Pinpoint the cell where the given text exists, returning its (X, Y) midpoint coordinate. 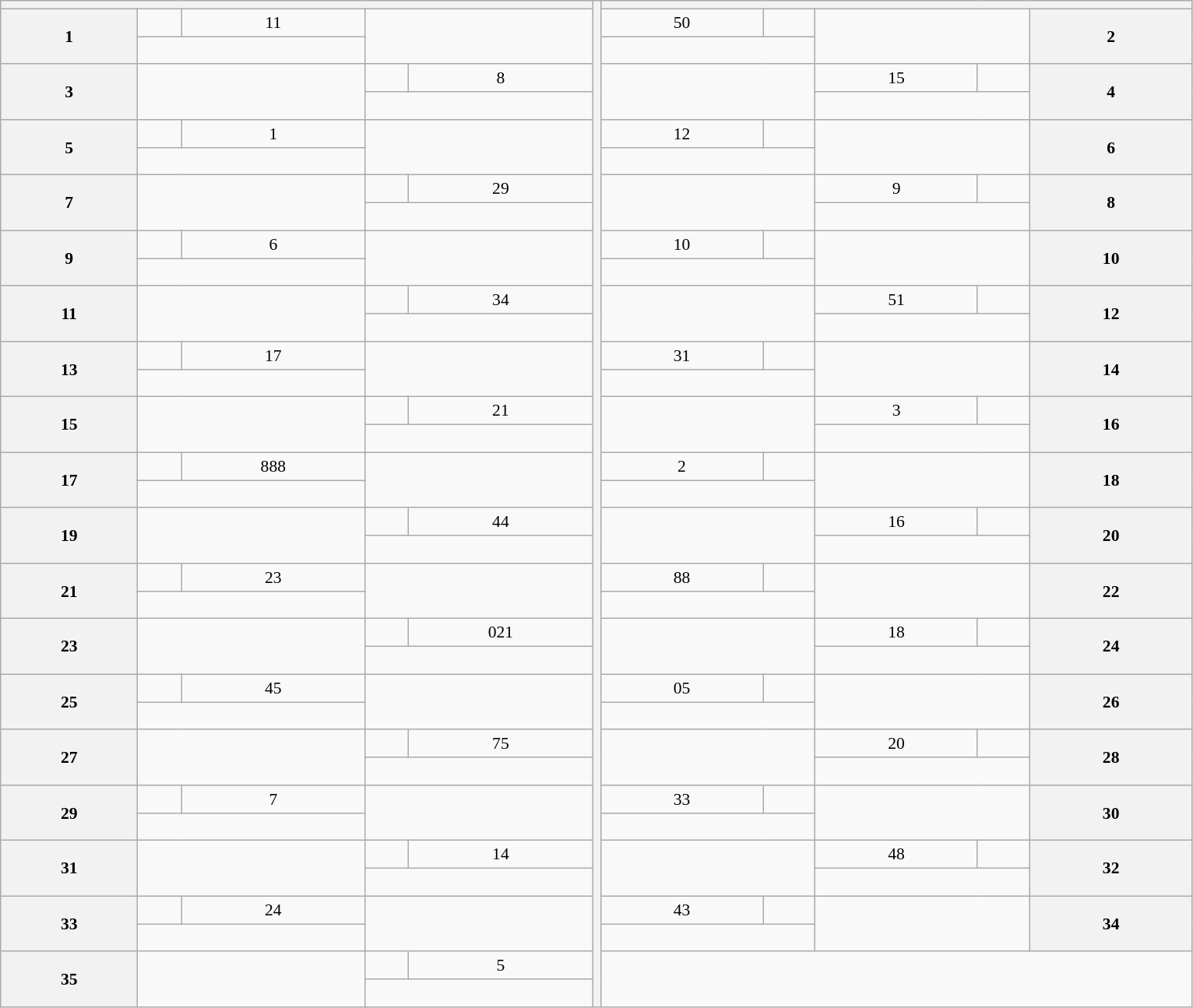
48 (897, 855)
22 (1110, 592)
44 (501, 522)
888 (273, 466)
32 (1110, 869)
26 (1110, 702)
35 (69, 979)
30 (1110, 813)
05 (682, 688)
43 (682, 910)
45 (273, 688)
88 (682, 578)
13 (69, 369)
27 (69, 758)
28 (1110, 758)
50 (682, 23)
51 (897, 300)
19 (69, 536)
75 (501, 744)
25 (69, 702)
4 (1110, 92)
021 (501, 633)
